Return [X, Y] of the center of cell containing provided text 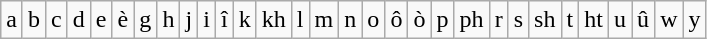
r [498, 20]
o [374, 20]
m [324, 20]
i [207, 20]
y [694, 20]
ò [420, 20]
kh [274, 20]
l [300, 20]
j [189, 20]
k [244, 20]
ô [396, 20]
sh [545, 20]
w [669, 20]
a [12, 20]
d [78, 20]
ph [472, 20]
n [350, 20]
t [570, 20]
ht [594, 20]
u [620, 20]
c [57, 20]
s [518, 20]
p [442, 20]
e [101, 20]
è [123, 20]
î [224, 20]
b [34, 20]
û [644, 20]
g [146, 20]
h [168, 20]
